Determine the (x, y) coordinate at the center of the cell enclosing the given text.  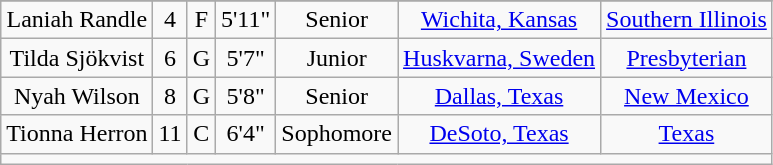
Laniah Randle (77, 20)
Texas (687, 134)
5'11" (246, 20)
Southern Illinois (687, 20)
5'7" (246, 58)
Wichita, Kansas (500, 20)
F (201, 20)
Tilda Sjökvist (77, 58)
11 (170, 134)
C (201, 134)
Tionna Herron (77, 134)
Presbyterian (687, 58)
6 (170, 58)
Junior (337, 58)
New Mexico (687, 96)
Sophomore (337, 134)
DeSoto, Texas (500, 134)
8 (170, 96)
5'8" (246, 96)
4 (170, 20)
Nyah Wilson (77, 96)
6'4" (246, 134)
Huskvarna, Sweden (500, 58)
Dallas, Texas (500, 96)
